Search for the cell housing the specified text and yield its [X, Y] center coordinate. 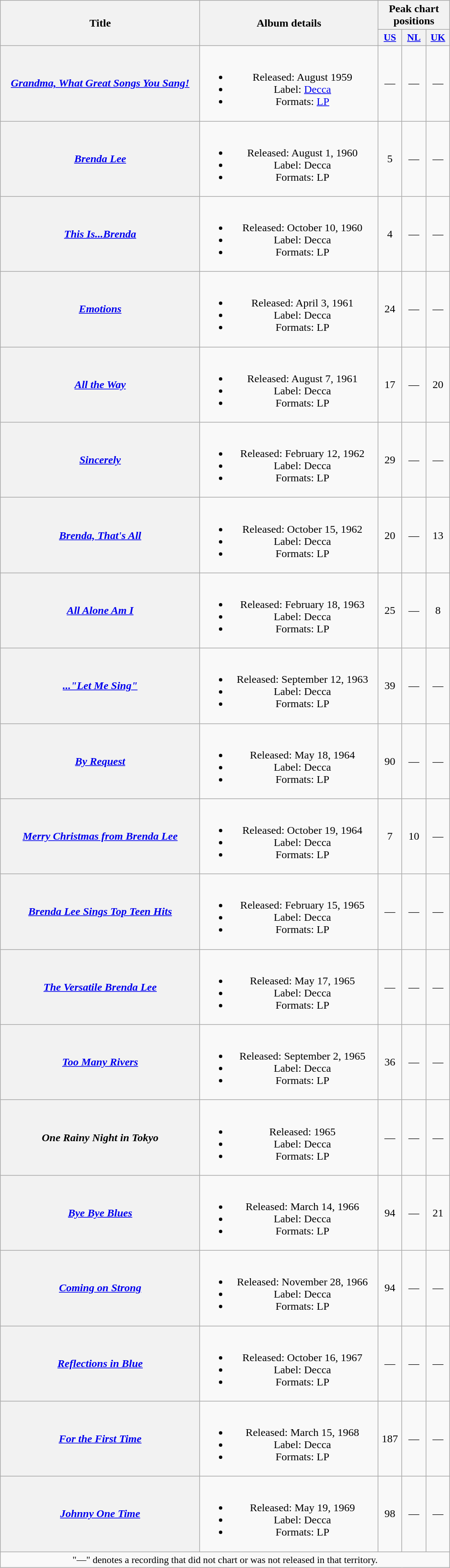
90 [390, 761]
Released: October 19, 1964Label: DeccaFormats: LP [289, 837]
Brenda Lee [100, 159]
17 [390, 385]
The Versatile Brenda Lee [100, 987]
..."Let Me Sing" [100, 686]
This Is...Brenda [100, 234]
Title [100, 23]
187 [390, 1439]
One Rainy Night in Tokyo [100, 1138]
Released: October 10, 1960Label: DeccaFormats: LP [289, 234]
Johnny One Time [100, 1514]
Brenda Lee Sings Top Teen Hits [100, 911]
Released: February 12, 1962Label: DeccaFormats: LP [289, 460]
NL [414, 38]
By Request [100, 761]
Reflections in Blue [100, 1364]
Released: August 1959Label: DeccaFormats: LP [289, 83]
Grandma, What Great Songs You Sang! [100, 83]
Released: September 12, 1963Label: DeccaFormats: LP [289, 686]
Sincerely [100, 460]
29 [390, 460]
Released: August 7, 1961Label: DeccaFormats: LP [289, 385]
Released: April 3, 1961Label: DeccaFormats: LP [289, 309]
UK [438, 38]
Too Many Rivers [100, 1062]
13 [438, 535]
Released: May 17, 1965Label: DeccaFormats: LP [289, 987]
Released: October 15, 1962Label: DeccaFormats: LP [289, 535]
21 [438, 1212]
8 [438, 610]
Bye Bye Blues [100, 1212]
36 [390, 1062]
Released: March 15, 1968Label: DeccaFormats: LP [289, 1439]
25 [390, 610]
Released: February 15, 1965Label: DeccaFormats: LP [289, 911]
Peak chart positions [414, 15]
98 [390, 1514]
Released: March 14, 1966Label: DeccaFormats: LP [289, 1212]
4 [390, 234]
10 [414, 837]
Released: August 1, 1960Label: DeccaFormats: LP [289, 159]
US [390, 38]
Released: November 28, 1966Label: DeccaFormats: LP [289, 1288]
Brenda, That's All [100, 535]
Released: May 19, 1969Label: DeccaFormats: LP [289, 1514]
7 [390, 837]
For the First Time [100, 1439]
Released: October 16, 1967Label: DeccaFormats: LP [289, 1364]
5 [390, 159]
Emotions [100, 309]
24 [390, 309]
All the Way [100, 385]
39 [390, 686]
Released: September 2, 1965Label: DeccaFormats: LP [289, 1062]
Coming on Strong [100, 1288]
Album details [289, 23]
Released: February 18, 1963Label: DeccaFormats: LP [289, 610]
Released: 1965Label: DeccaFormats: LP [289, 1138]
Merry Christmas from Brenda Lee [100, 837]
"—" denotes a recording that did not chart or was not released in that territory. [225, 1560]
All Alone Am I [100, 610]
Released: May 18, 1964Label: DeccaFormats: LP [289, 761]
